Search for the cell housing the specified text and yield its [x, y] center coordinate. 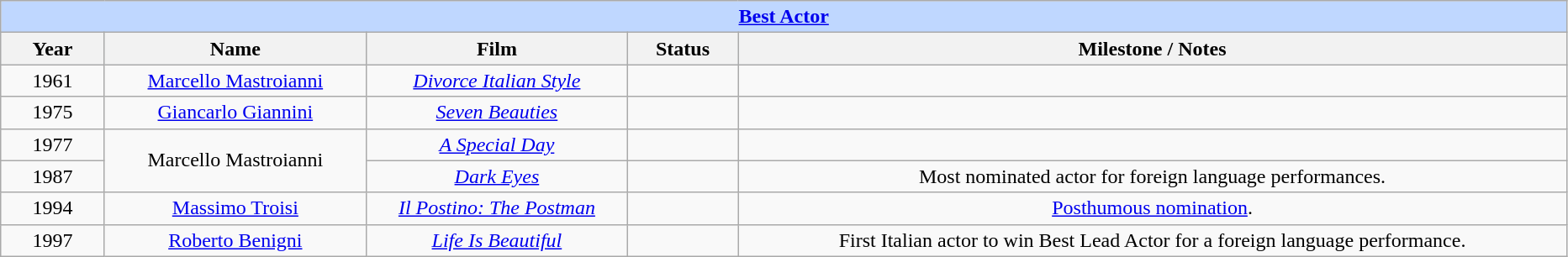
First Italian actor to win Best Lead Actor for a foreign language performance. [1153, 240]
1961 [53, 81]
Seven Beauties [496, 113]
Year [53, 49]
Il Postino: The Postman [496, 208]
Roberto Benigni [235, 240]
Dark Eyes [496, 176]
1987 [53, 176]
Name [235, 49]
Divorce Italian Style [496, 81]
1997 [53, 240]
Most nominated actor for foreign language performances. [1153, 176]
A Special Day [496, 144]
Massimo Troisi [235, 208]
1975 [53, 113]
Best Actor [784, 17]
Giancarlo Giannini [235, 113]
Posthumous nomination. [1153, 208]
1977 [53, 144]
Film [496, 49]
1994 [53, 208]
Life Is Beautiful [496, 240]
Status [683, 49]
Milestone / Notes [1153, 49]
